Locate the cell with the specified text and output its [x, y] center coordinate. 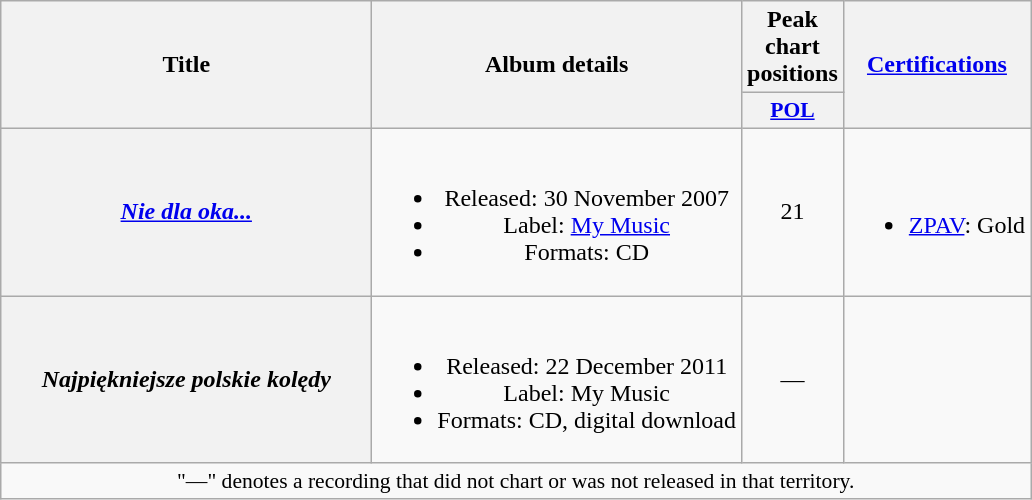
Certifications [936, 65]
POL [793, 111]
— [793, 380]
Najpiękniejsze polskie kolędy [186, 380]
Title [186, 65]
Released: 30 November 2007Label: My MusicFormats: CD [557, 212]
ZPAV: Gold [936, 212]
Nie dla oka... [186, 212]
21 [793, 212]
Released: 22 December 2011Label: My MusicFormats: CD, digital download [557, 380]
Album details [557, 65]
Peak chart positions [793, 47]
"—" denotes a recording that did not chart or was not released in that territory. [516, 481]
